Provide the (x, y) coordinate of the cell's center where the given text is located.  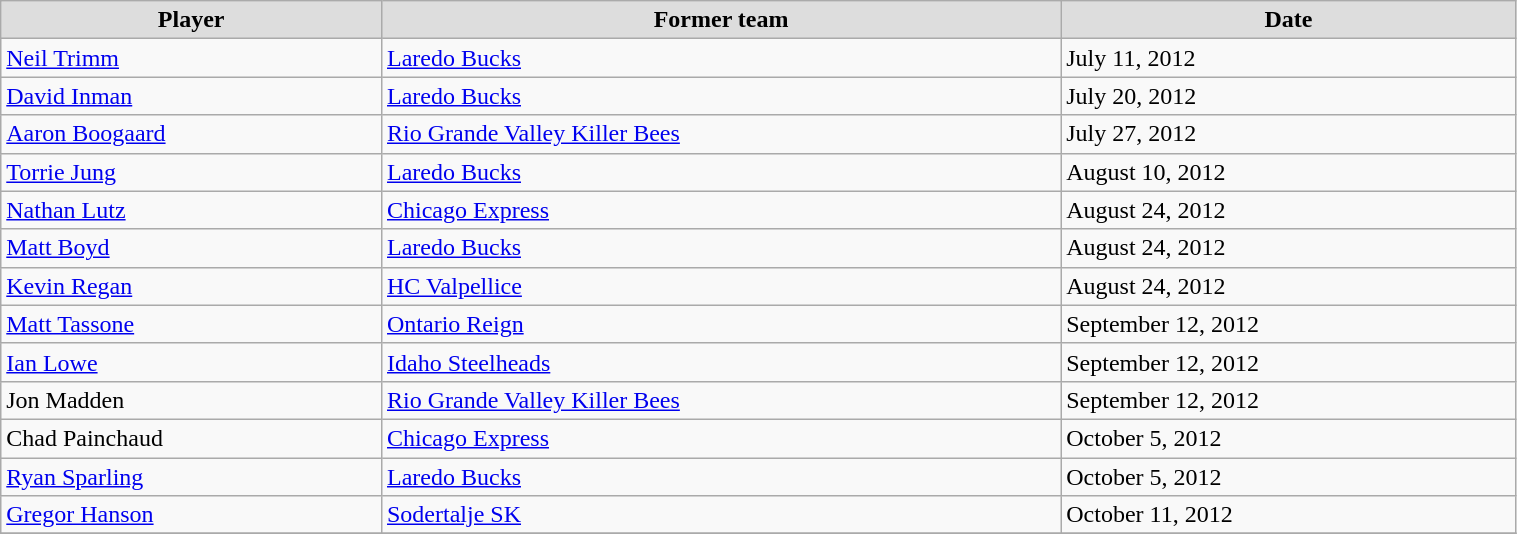
Torrie Jung (192, 172)
Player (192, 20)
Matt Tassone (192, 324)
Jon Madden (192, 400)
Aaron Boogaard (192, 134)
Idaho Steelheads (720, 362)
October 11, 2012 (1288, 515)
Neil Trimm (192, 58)
Former team (720, 20)
July 20, 2012 (1288, 96)
Date (1288, 20)
August 10, 2012 (1288, 172)
Sodertalje SK (720, 515)
Ontario Reign (720, 324)
Ryan Sparling (192, 477)
Chad Painchaud (192, 438)
July 27, 2012 (1288, 134)
David Inman (192, 96)
Nathan Lutz (192, 210)
Gregor Hanson (192, 515)
Kevin Regan (192, 286)
Ian Lowe (192, 362)
July 11, 2012 (1288, 58)
HC Valpellice (720, 286)
Matt Boyd (192, 248)
